Output the [X, Y] coordinate of the center of the cell containing the given text.  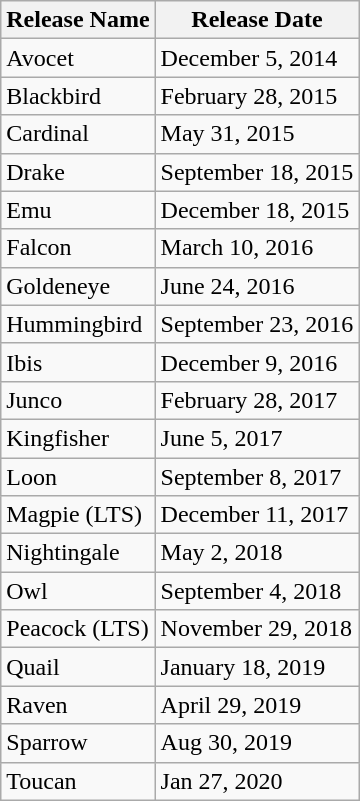
December 5, 2014 [257, 58]
September 8, 2017 [257, 477]
February 28, 2015 [257, 96]
May 2, 2018 [257, 553]
Peacock (LTS) [78, 629]
Quail [78, 667]
Toucan [78, 781]
Loon [78, 477]
Drake [78, 172]
September 23, 2016 [257, 324]
September 18, 2015 [257, 172]
Nightingale [78, 553]
March 10, 2016 [257, 248]
Sparrow [78, 743]
Magpie (LTS) [78, 515]
May 31, 2015 [257, 134]
December 9, 2016 [257, 362]
Emu [78, 210]
April 29, 2019 [257, 705]
Blackbird [78, 96]
Goldeneye [78, 286]
December 11, 2017 [257, 515]
September 4, 2018 [257, 591]
Ibis [78, 362]
Release Date [257, 20]
Kingfisher [78, 438]
January 18, 2019 [257, 667]
Aug 30, 2019 [257, 743]
Hummingbird [78, 324]
Avocet [78, 58]
Junco [78, 400]
Release Name [78, 20]
Raven [78, 705]
November 29, 2018 [257, 629]
December 18, 2015 [257, 210]
February 28, 2017 [257, 400]
Falcon [78, 248]
Cardinal [78, 134]
Jan 27, 2020 [257, 781]
June 24, 2016 [257, 286]
Owl [78, 591]
June 5, 2017 [257, 438]
